Determine the (X, Y) coordinate at the center of the cell enclosing the given text.  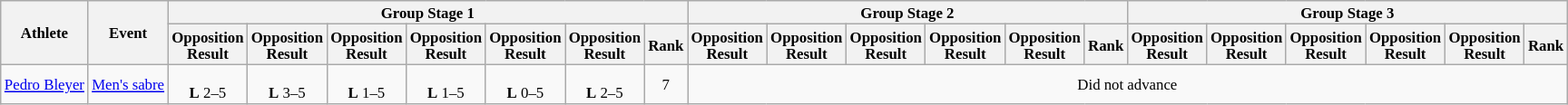
Men's sabre (128, 84)
Group Stage 1 (427, 13)
L 0–5 (524, 84)
Pedro Bleyer (44, 84)
L 3–5 (287, 84)
Event (128, 33)
Group Stage 3 (1347, 13)
Group Stage 2 (907, 13)
Did not advance (1128, 84)
Athlete (44, 33)
7 (666, 84)
